Output the [x, y] coordinate of the center of the cell containing the given text.  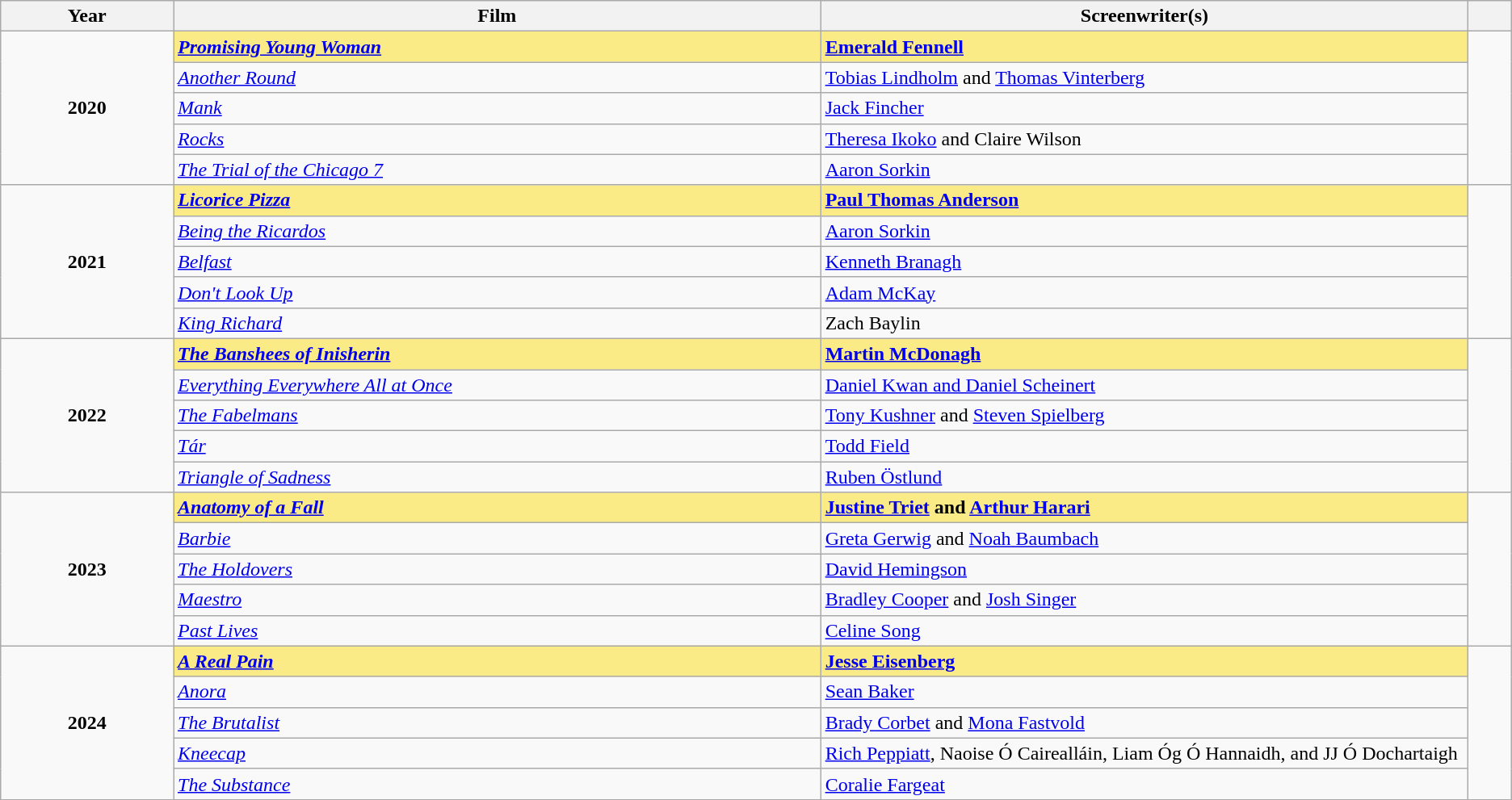
Everything Everywhere All at Once [497, 385]
Sean Baker [1144, 692]
Bradley Cooper and Josh Singer [1144, 600]
2021 [87, 262]
David Hemingson [1144, 569]
Rich Peppiatt, Naoise Ó Cairealláin, Liam Óg Ó Hannaidh, and JJ Ó Dochartaigh [1144, 753]
Maestro [497, 600]
Anora [497, 692]
Promising Young Woman [497, 47]
Mank [497, 108]
Another Round [497, 77]
Belfast [497, 262]
Todd Field [1144, 446]
2024 [87, 723]
Jack Fincher [1144, 108]
Rocks [497, 139]
The Fabelmans [497, 416]
The Holdovers [497, 569]
Anatomy of a Fall [497, 508]
Year [87, 16]
2020 [87, 108]
Tobias Lindholm and Thomas Vinterberg [1144, 77]
A Real Pain [497, 661]
Greta Gerwig and Noah Baumbach [1144, 538]
Emerald Fennell [1144, 47]
Jesse Eisenberg [1144, 661]
Kneecap [497, 753]
Adam McKay [1144, 292]
Brady Corbet and Mona Fastvold [1144, 723]
Celine Song [1144, 630]
King Richard [497, 323]
Screenwriter(s) [1144, 16]
The Banshees of Inisherin [497, 354]
2023 [87, 569]
Ruben Östlund [1144, 477]
Barbie [497, 538]
Licorice Pizza [497, 200]
Film [497, 16]
Paul Thomas Anderson [1144, 200]
Martin McDonagh [1144, 354]
The Brutalist [497, 723]
Triangle of Sadness [497, 477]
Tár [497, 446]
Theresa Ikoko and Claire Wilson [1144, 139]
Past Lives [497, 630]
Zach Baylin [1144, 323]
Kenneth Branagh [1144, 262]
Coralie Fargeat [1144, 784]
The Trial of the Chicago 7 [497, 170]
Don't Look Up [497, 292]
The Substance [497, 784]
Being the Ricardos [497, 231]
Tony Kushner and Steven Spielberg [1144, 416]
Justine Triet and Arthur Harari [1144, 508]
2022 [87, 415]
Daniel Kwan and Daniel Scheinert [1144, 385]
